Scan for the cell matching the given text and deliver its (x, y) coordinate at center. 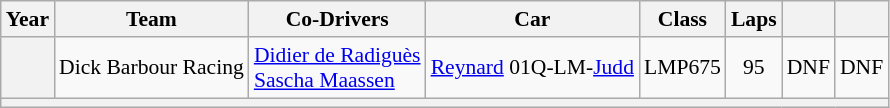
Year (28, 19)
Class (682, 19)
Didier de Radiguès Sascha Maassen (338, 68)
Car (532, 19)
Dick Barbour Racing (152, 68)
Reynard 01Q-LM-Judd (532, 68)
Team (152, 19)
95 (754, 68)
LMP675 (682, 68)
Laps (754, 19)
Co-Drivers (338, 19)
